Find where the given text appears and provide that cell's center as (x, y) coordinate. 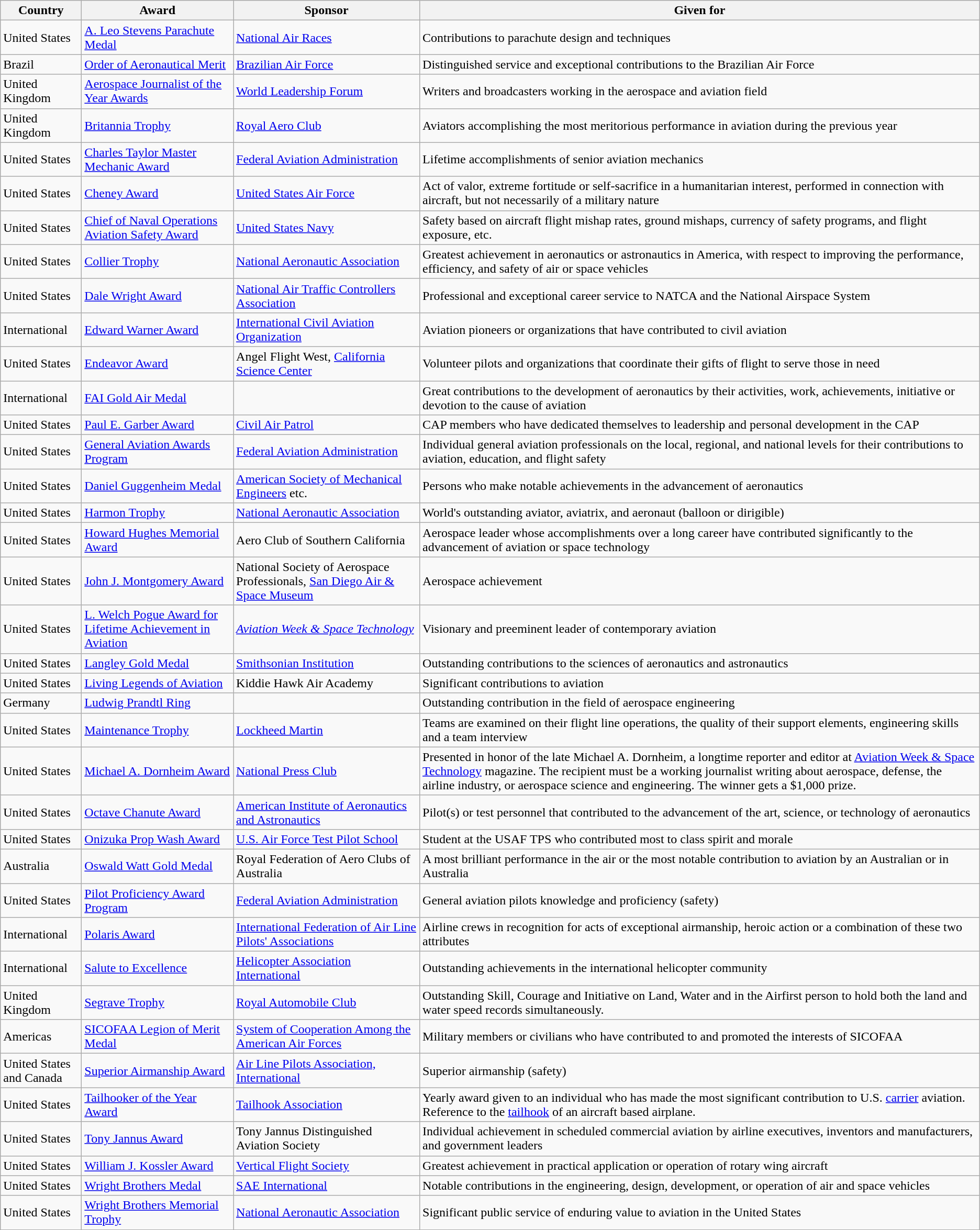
A. Leo Stevens Parachute Medal (158, 38)
Distinguished service and exceptional contributions to the Brazilian Air Force (700, 64)
Daniel Guggenheim Medal (158, 486)
Royal Federation of Aero Clubs of Australia (327, 866)
National Air Traffic Controllers Association (327, 295)
Polaris Award (158, 935)
Segrave Trophy (158, 1003)
Paul E. Garber Award (158, 425)
Salute to Excellence (158, 968)
National Press Club (327, 771)
Endeavor Award (158, 363)
Wright Brothers Medal (158, 1186)
Chief of Naval Operations Aviation Safety Award (158, 227)
General Aviation Awards Program (158, 452)
Tony Jannus Distinguished Aviation Society (327, 1139)
Greatest achievement in practical application or operation of rotary wing aircraft (700, 1166)
Significant contributions to aviation (700, 683)
Contributions to parachute design and techniques (700, 38)
Edward Warner Award (158, 330)
Safety based on aircraft flight mishap rates, ground mishaps, currency of safety programs, and flight exposure, etc. (700, 227)
Royal Aero Club (327, 126)
L. Welch Pogue Award for Lifetime Achievement in Aviation (158, 629)
Military members or civilians who have contributed to and promoted the interests of SICOFAA (700, 1036)
National Society of Aerospace Professionals, San Diego Air & Space Museum (327, 581)
Aviators accomplishing the most meritorious performance in aviation during the previous year (700, 126)
International Federation of Air Line Pilots' Associations (327, 935)
Notable contributions in the engineering, design, development, or operation of air and space vehicles (700, 1186)
Brazilian Air Force (327, 64)
Helicopter Association International (327, 968)
Angel Flight West, California Science Center (327, 363)
Aviation pioneers or organizations that have contributed to civil aviation (700, 330)
Aerospace achievement (700, 581)
FAI Gold Air Medal (158, 398)
Lifetime accomplishments of senior aviation mechanics (700, 159)
Superior Airmanship Award (158, 1071)
United States and Canada (41, 1071)
A most brilliant performance in the air or the most notable contribution to aviation by an Australian or in Australia (700, 866)
Individual achievement in scheduled commercial aviation by airline executives, inventors and manufacturers, and government leaders (700, 1139)
William J. Kossler Award (158, 1166)
Civil Air Patrol (327, 425)
Cheney Award (158, 194)
Michael A. Dornheim Award (158, 771)
System of Cooperation Among the American Air Forces (327, 1036)
John J. Montgomery Award (158, 581)
Aero Club of Southern California (327, 540)
Pilot Proficiency Award Program (158, 900)
Germany (41, 703)
SAE International (327, 1186)
Collier Trophy (158, 262)
Aviation Week & Space Technology (327, 629)
Lockheed Martin (327, 730)
Sponsor (327, 10)
SICOFAA Legion of Merit Medal (158, 1036)
Kiddie Hawk Air Academy (327, 683)
Wright Brothers Memorial Trophy (158, 1212)
Tony Jannus Award (158, 1139)
Outstanding contributions to the sciences of aeronautics and astronautics (700, 663)
CAP members who have dedicated themselves to leadership and personal development in the CAP (700, 425)
Langley Gold Medal (158, 663)
Aerospace leader whose accomplishments over a long career have contributed significantly to the advancement of aviation or space technology (700, 540)
Harmon Trophy (158, 513)
Maintenance Trophy (158, 730)
Howard Hughes Memorial Award (158, 540)
Outstanding contribution in the field of aerospace engineering (700, 703)
Australia (41, 866)
Visionary and preeminent leader of contemporary aviation (700, 629)
Student at the USAF TPS who contributed most to class spirit and morale (700, 839)
Order of Aeronautical Merit (158, 64)
Tailhooker of the Year Award (158, 1104)
American Institute of Aeronautics and Astronautics (327, 812)
Smithsonian Institution (327, 663)
World Leadership Forum (327, 91)
Vertical Flight Society (327, 1166)
Award (158, 10)
Outstanding achievements in the international helicopter community (700, 968)
Octave Chanute Award (158, 812)
Air Line Pilots Association, International (327, 1071)
Charles Taylor Master Mechanic Award (158, 159)
Brazil (41, 64)
Oswald Watt Gold Medal (158, 866)
Royal Automobile Club (327, 1003)
Significant public service of enduring value to aviation in the United States (700, 1212)
Outstanding Skill, Courage and Initiative on Land, Water and in the Airfirst person to hold both the land and water speed records simultaneously. (700, 1003)
National Air Races (327, 38)
Volunteer pilots and organizations that coordinate their gifts of flight to serve those in need (700, 363)
Dale Wright Award (158, 295)
United States Air Force (327, 194)
Britannia Trophy (158, 126)
Persons who make notable achievements in the advancement of aeronautics (700, 486)
Country (41, 10)
Pilot(s) or test personnel that contributed to the advancement of the art, science, or technology of aeronautics (700, 812)
U.S. Air Force Test Pilot School (327, 839)
United States Navy (327, 227)
Teams are examined on their flight line operations, the quality of their support elements, engineering skills and a team interview (700, 730)
Onizuka Prop Wash Award (158, 839)
Writers and broadcasters working in the aerospace and aviation field (700, 91)
General aviation pilots knowledge and proficiency (safety) (700, 900)
American Society of Mechanical Engineers etc. (327, 486)
Americas (41, 1036)
International Civil Aviation Organization (327, 330)
Professional and exceptional career service to NATCA and the National Airspace System (700, 295)
Living Legends of Aviation (158, 683)
Tailhook Association (327, 1104)
Given for (700, 10)
World's outstanding aviator, aviatrix, and aeronaut (balloon or dirigible) (700, 513)
Ludwig Prandtl Ring (158, 703)
Superior airmanship (safety) (700, 1071)
Airline crews in recognition for acts of exceptional airmanship, heroic action or a combination of these two attributes (700, 935)
Aerospace Journalist of the Year Awards (158, 91)
Great contributions to the development of aeronautics by their activities, work, achievements, initiative or devotion to the cause of aviation (700, 398)
